Identify which cell holds the provided text, then report its (x, y) central coordinate. 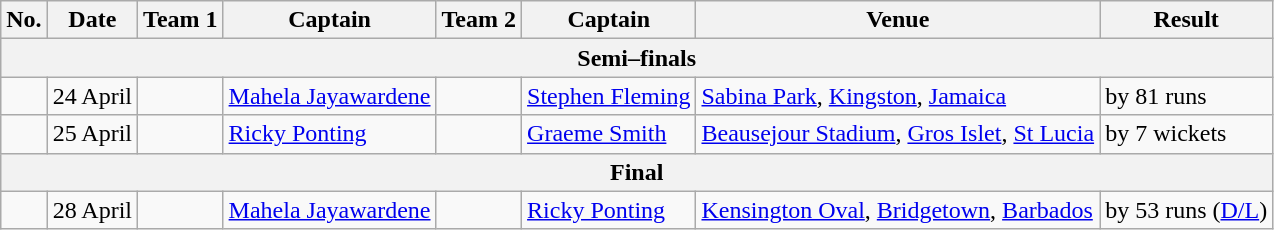
Beausejour Stadium, Gros Islet, St Lucia (898, 134)
Date (92, 20)
No. (24, 20)
Final (637, 172)
Venue (898, 20)
by 81 runs (1186, 96)
Sabina Park, Kingston, Jamaica (898, 96)
28 April (92, 210)
25 April (92, 134)
Team 2 (479, 20)
Semi–finals (637, 58)
Graeme Smith (609, 134)
Result (1186, 20)
Kensington Oval, Bridgetown, Barbados (898, 210)
by 53 runs (D/L) (1186, 210)
24 April (92, 96)
by 7 wickets (1186, 134)
Stephen Fleming (609, 96)
Team 1 (181, 20)
